Capture the cell that displays the provided text and extract its [X, Y] central coordinate. 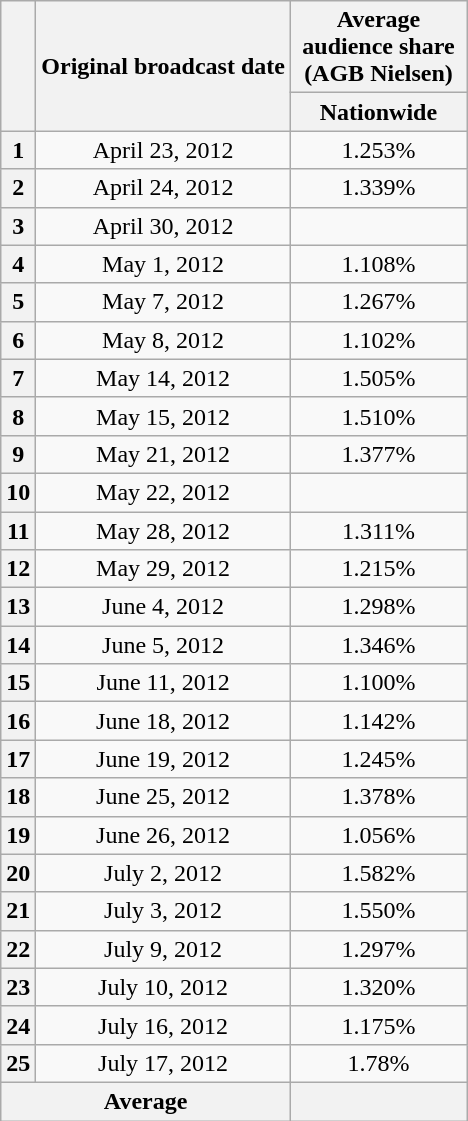
June 18, 2012 [164, 721]
1.339% [378, 188]
19 [18, 835]
June 25, 2012 [164, 797]
April 23, 2012 [164, 150]
2 [18, 188]
1.100% [378, 683]
April 24, 2012 [164, 188]
June 5, 2012 [164, 645]
1.175% [378, 1025]
1.142% [378, 721]
15 [18, 683]
1.108% [378, 264]
8 [18, 416]
May 1, 2012 [164, 264]
June 19, 2012 [164, 759]
May 7, 2012 [164, 302]
1.215% [378, 569]
5 [18, 302]
1.320% [378, 987]
July 9, 2012 [164, 949]
6 [18, 340]
14 [18, 645]
10 [18, 492]
11 [18, 531]
1.102% [378, 340]
June 11, 2012 [164, 683]
May 21, 2012 [164, 454]
12 [18, 569]
1.346% [378, 645]
May 15, 2012 [164, 416]
1.245% [378, 759]
1.78% [378, 1063]
1.378% [378, 797]
24 [18, 1025]
3 [18, 226]
July 17, 2012 [164, 1063]
May 8, 2012 [164, 340]
20 [18, 873]
1.311% [378, 531]
Original broadcast date [164, 66]
May 28, 2012 [164, 531]
7 [18, 378]
July 3, 2012 [164, 911]
13 [18, 607]
Average [146, 1101]
25 [18, 1063]
22 [18, 949]
1.505% [378, 378]
1.582% [378, 873]
1.550% [378, 911]
21 [18, 911]
1 [18, 150]
1.253% [378, 150]
9 [18, 454]
Nationwide [378, 112]
Average audience share(AGB Nielsen) [378, 47]
1.510% [378, 416]
June 4, 2012 [164, 607]
16 [18, 721]
18 [18, 797]
1.267% [378, 302]
4 [18, 264]
July 16, 2012 [164, 1025]
May 22, 2012 [164, 492]
1.298% [378, 607]
1.297% [378, 949]
July 2, 2012 [164, 873]
1.377% [378, 454]
1.056% [378, 835]
July 10, 2012 [164, 987]
June 26, 2012 [164, 835]
23 [18, 987]
May 29, 2012 [164, 569]
17 [18, 759]
May 14, 2012 [164, 378]
April 30, 2012 [164, 226]
